Find where the given text appears and provide that cell's center as [x, y] coordinate. 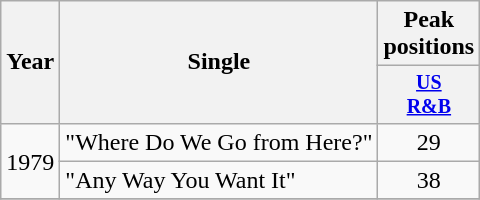
29 [429, 142]
38 [429, 180]
"Any Way You Want It" [219, 180]
USR&B [429, 94]
"Where Do We Go from Here?" [219, 142]
1979 [30, 161]
Year [30, 62]
Peak positions [429, 34]
Single [219, 62]
